Identify which cell holds the provided text, then report its (x, y) central coordinate. 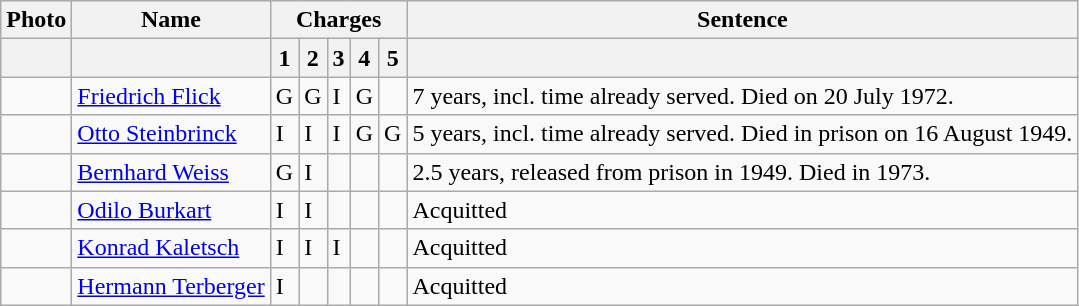
1 (284, 58)
Charges (338, 20)
2.5 years, released from prison in 1949. Died in 1973. (742, 172)
2 (313, 58)
Bernhard Weiss (171, 172)
Sentence (742, 20)
Name (171, 20)
3 (338, 58)
Odilo Burkart (171, 210)
Hermann Terberger (171, 286)
Otto Steinbrinck (171, 134)
5 years, incl. time already served. Died in prison on 16 August 1949. (742, 134)
Konrad Kaletsch (171, 248)
Friedrich Flick (171, 96)
5 (393, 58)
Photo (36, 20)
4 (364, 58)
7 years, incl. time already served. Died on 20 July 1972. (742, 96)
